Provide the (X, Y) coordinate of the cell's center where the given text is located.  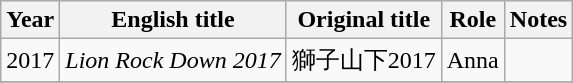
English title (173, 20)
Original title (364, 20)
Lion Rock Down 2017 (173, 60)
2017 (30, 60)
Year (30, 20)
Role (472, 20)
Notes (538, 20)
獅子山下2017 (364, 60)
Anna (472, 60)
